Capture the cell that displays the provided text and extract its [X, Y] central coordinate. 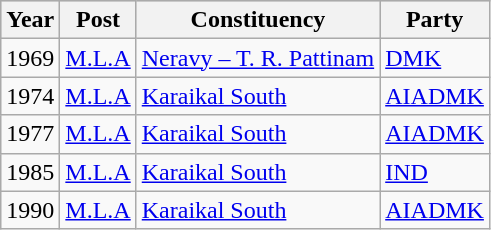
1974 [30, 96]
1985 [30, 172]
IND [435, 172]
Neravy – T. R. Pattinam [258, 58]
1969 [30, 58]
Constituency [258, 20]
Year [30, 20]
Post [98, 20]
1977 [30, 134]
Party [435, 20]
DMK [435, 58]
1990 [30, 210]
